Output the (x, y) coordinate of the center of the cell containing the given text.  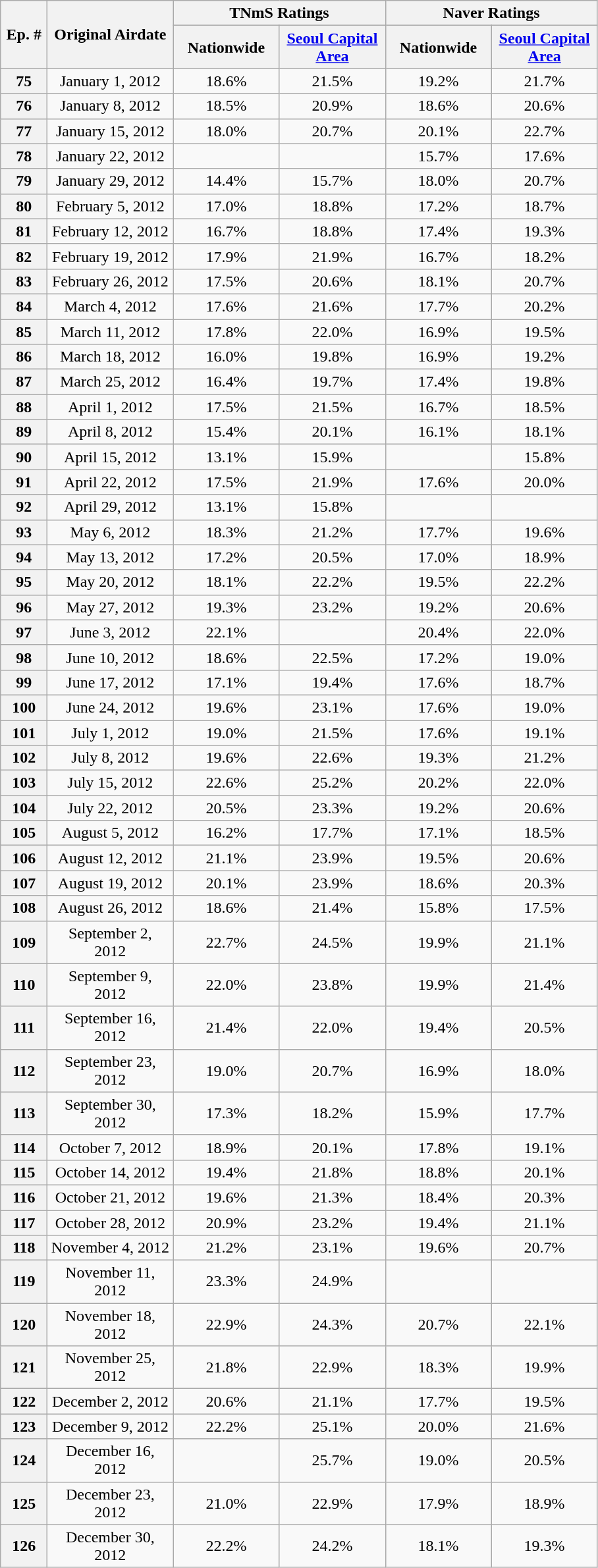
24.3% (332, 1325)
September 9, 2012 (111, 985)
Original Airdate (111, 34)
April 15, 2012 (111, 457)
June 10, 2012 (111, 657)
104 (24, 808)
119 (24, 1282)
June 24, 2012 (111, 707)
December 9, 2012 (111, 1426)
July 22, 2012 (111, 808)
98 (24, 657)
January 8, 2012 (111, 106)
24.2% (332, 1546)
91 (24, 482)
February 12, 2012 (111, 231)
105 (24, 833)
109 (24, 942)
97 (24, 632)
November 25, 2012 (111, 1367)
October 14, 2012 (111, 1172)
16.1% (439, 432)
May 13, 2012 (111, 557)
August 5, 2012 (111, 833)
October 28, 2012 (111, 1223)
June 3, 2012 (111, 632)
123 (24, 1426)
108 (24, 908)
15.4% (227, 432)
81 (24, 231)
80 (24, 206)
February 26, 2012 (111, 281)
76 (24, 106)
25.2% (332, 783)
112 (24, 1071)
95 (24, 582)
116 (24, 1197)
March 18, 2012 (111, 357)
February 19, 2012 (111, 256)
93 (24, 532)
April 1, 2012 (111, 407)
84 (24, 306)
82 (24, 256)
August 12, 2012 (111, 858)
January 1, 2012 (111, 81)
107 (24, 883)
October 21, 2012 (111, 1197)
Naver Ratings (491, 13)
94 (24, 557)
17.3% (227, 1113)
Ep. # (24, 34)
December 23, 2012 (111, 1503)
21.0% (227, 1503)
117 (24, 1223)
16.4% (227, 382)
18.4% (439, 1197)
125 (24, 1503)
February 5, 2012 (111, 206)
January 29, 2012 (111, 181)
TNmS Ratings (279, 13)
July 1, 2012 (111, 733)
August 26, 2012 (111, 908)
16.2% (227, 833)
November 11, 2012 (111, 1282)
103 (24, 783)
May 20, 2012 (111, 582)
24.5% (332, 942)
86 (24, 357)
106 (24, 858)
24.9% (332, 1282)
79 (24, 181)
114 (24, 1147)
19.7% (332, 382)
December 2, 2012 (111, 1401)
December 30, 2012 (111, 1546)
78 (24, 156)
102 (24, 758)
120 (24, 1325)
May 27, 2012 (111, 607)
April 22, 2012 (111, 482)
88 (24, 407)
January 15, 2012 (111, 131)
100 (24, 707)
101 (24, 733)
83 (24, 281)
March 25, 2012 (111, 382)
November 4, 2012 (111, 1248)
90 (24, 457)
March 4, 2012 (111, 306)
May 6, 2012 (111, 532)
124 (24, 1461)
April 8, 2012 (111, 432)
December 16, 2012 (111, 1461)
April 29, 2012 (111, 507)
July 8, 2012 (111, 758)
126 (24, 1546)
23.8% (332, 985)
21.3% (332, 1197)
110 (24, 985)
20.4% (439, 632)
November 18, 2012 (111, 1325)
115 (24, 1172)
121 (24, 1367)
14.4% (227, 181)
77 (24, 131)
25.1% (332, 1426)
September 30, 2012 (111, 1113)
September 23, 2012 (111, 1071)
21.7% (544, 81)
96 (24, 607)
September 2, 2012 (111, 942)
75 (24, 81)
92 (24, 507)
16.0% (227, 357)
October 7, 2012 (111, 1147)
89 (24, 432)
87 (24, 382)
January 22, 2012 (111, 156)
July 15, 2012 (111, 783)
118 (24, 1248)
111 (24, 1027)
113 (24, 1113)
122 (24, 1401)
June 17, 2012 (111, 682)
August 19, 2012 (111, 883)
99 (24, 682)
85 (24, 331)
September 16, 2012 (111, 1027)
March 11, 2012 (111, 331)
25.7% (332, 1461)
22.5% (332, 657)
